Extract the [x, y] coordinate from the center of the cell holding the provided text.  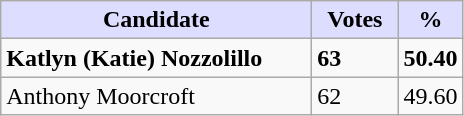
Anthony Moorcroft [156, 96]
Candidate [156, 20]
63 [355, 58]
62 [355, 96]
49.60 [430, 96]
Votes [355, 20]
Katlyn (Katie) Nozzolillo [156, 58]
% [430, 20]
50.40 [430, 58]
